Extract the [X, Y] coordinate from the center of the cell holding the provided text.  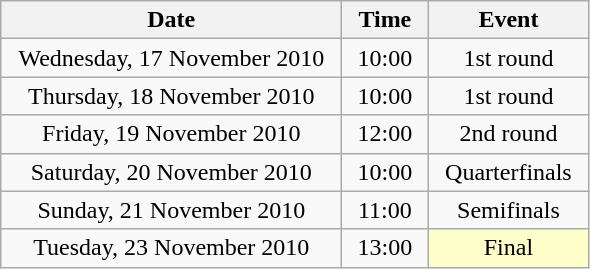
Event [508, 20]
Wednesday, 17 November 2010 [172, 58]
11:00 [385, 210]
Thursday, 18 November 2010 [172, 96]
2nd round [508, 134]
Sunday, 21 November 2010 [172, 210]
Final [508, 248]
Tuesday, 23 November 2010 [172, 248]
12:00 [385, 134]
Friday, 19 November 2010 [172, 134]
Saturday, 20 November 2010 [172, 172]
Date [172, 20]
Quarterfinals [508, 172]
Time [385, 20]
Semifinals [508, 210]
13:00 [385, 248]
